Capture the cell that displays the provided text and extract its [X, Y] central coordinate. 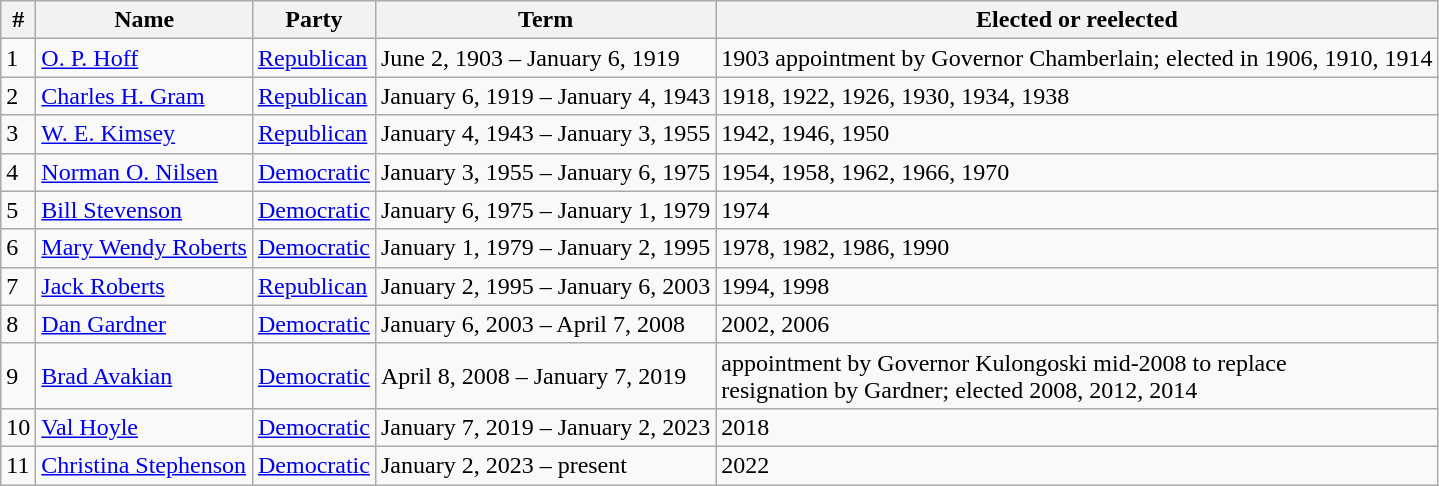
6 [18, 248]
2018 [1077, 427]
Party [314, 20]
Bill Stevenson [144, 210]
1942, 1946, 1950 [1077, 134]
2022 [1077, 465]
January 2, 1995 – January 6, 2003 [545, 286]
June 2, 1903 – January 6, 1919 [545, 58]
1978, 1982, 1986, 1990 [1077, 248]
1 [18, 58]
April 8, 2008 – January 7, 2019 [545, 376]
Jack Roberts [144, 286]
1918, 1922, 1926, 1930, 1934, 1938 [1077, 96]
W. E. Kimsey [144, 134]
1903 appointment by Governor Chamberlain; elected in 1906, 1910, 1914 [1077, 58]
Brad Avakian [144, 376]
1974 [1077, 210]
January 3, 1955 – January 6, 1975 [545, 172]
10 [18, 427]
January 1, 1979 – January 2, 1995 [545, 248]
4 [18, 172]
appointment by Governor Kulongoski mid-2008 to replaceresignation by Gardner; elected 2008, 2012, 2014 [1077, 376]
Charles H. Gram [144, 96]
9 [18, 376]
1954, 1958, 1962, 1966, 1970 [1077, 172]
3 [18, 134]
January 6, 1975 – January 1, 1979 [545, 210]
Dan Gardner [144, 324]
January 7, 2019 – January 2, 2023 [545, 427]
O. P. Hoff [144, 58]
Mary Wendy Roberts [144, 248]
January 2, 2023 – present [545, 465]
Christina Stephenson [144, 465]
2002, 2006 [1077, 324]
Name [144, 20]
Norman O. Nilsen [144, 172]
7 [18, 286]
8 [18, 324]
Term [545, 20]
Val Hoyle [144, 427]
January 6, 2003 – April 7, 2008 [545, 324]
2 [18, 96]
5 [18, 210]
January 4, 1943 – January 3, 1955 [545, 134]
# [18, 20]
January 6, 1919 – January 4, 1943 [545, 96]
Elected or reelected [1077, 20]
11 [18, 465]
1994, 1998 [1077, 286]
